Identify which cell holds the provided text, then report its [X, Y] central coordinate. 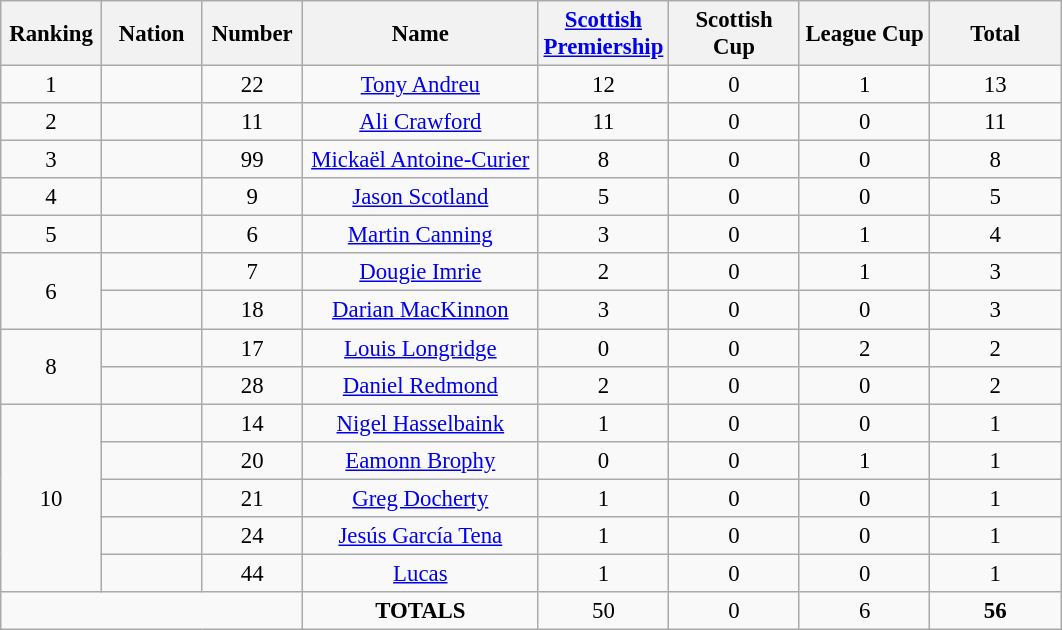
League Cup [864, 34]
17 [252, 348]
99 [252, 160]
13 [996, 85]
24 [252, 536]
22 [252, 85]
Total [996, 34]
Nation [152, 34]
50 [604, 611]
Eamonn Brophy [421, 460]
10 [52, 498]
Tony Andreu [421, 85]
Greg Docherty [421, 498]
Nigel Hasselbaink [421, 423]
20 [252, 460]
Number [252, 34]
14 [252, 423]
Jason Scotland [421, 197]
Ali Crawford [421, 122]
28 [252, 385]
12 [604, 85]
21 [252, 498]
Louis Longridge [421, 348]
Daniel Redmond [421, 385]
Lucas [421, 573]
44 [252, 573]
Martin Canning [421, 235]
Ranking [52, 34]
Jesús García Tena [421, 536]
Scottish Premiership [604, 34]
7 [252, 273]
Name [421, 34]
Dougie Imrie [421, 273]
9 [252, 197]
56 [996, 611]
Mickaël Antoine-Curier [421, 160]
Darian MacKinnon [421, 310]
TOTALS [421, 611]
18 [252, 310]
Scottish Cup [734, 34]
